Return [X, Y] of the center of cell containing provided text 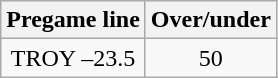
50 [210, 58]
Pregame line [74, 20]
TROY –23.5 [74, 58]
Over/under [210, 20]
